Provide the (x, y) coordinate of the cell's center where the given text is located.  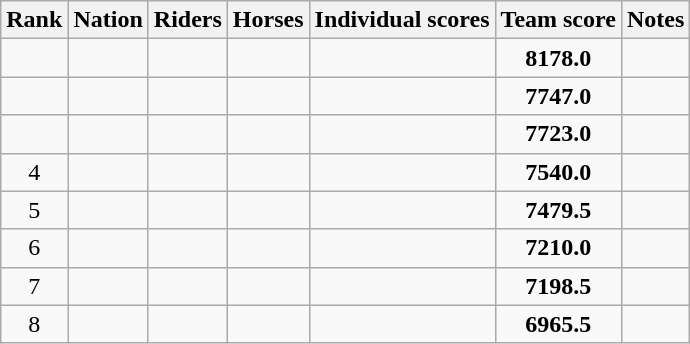
Rank (34, 20)
Individual scores (402, 20)
Riders (188, 20)
6 (34, 248)
Horses (268, 20)
7210.0 (558, 248)
Notes (655, 20)
5 (34, 210)
7747.0 (558, 96)
Team score (558, 20)
4 (34, 172)
7479.5 (558, 210)
7540.0 (558, 172)
7198.5 (558, 286)
Nation (108, 20)
8 (34, 324)
6965.5 (558, 324)
7723.0 (558, 134)
7 (34, 286)
8178.0 (558, 58)
